Return [x, y] of the center of cell containing provided text 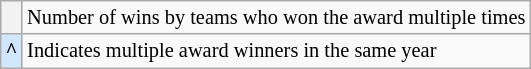
^ [12, 51]
Indicates multiple award winners in the same year [276, 51]
Number of wins by teams who won the award multiple times [276, 17]
